Find where the given text appears and provide that cell's center as [X, Y] coordinate. 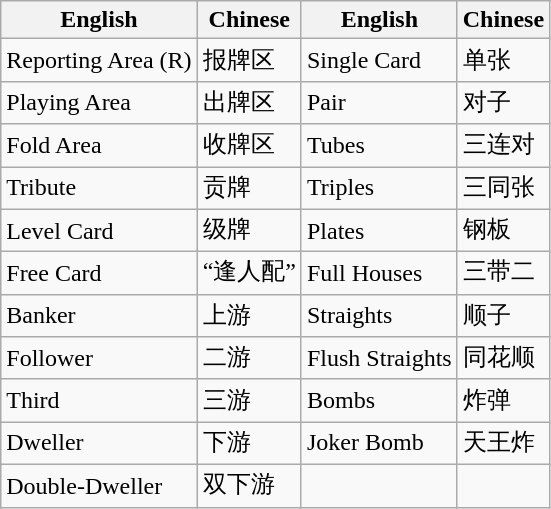
Follower [99, 358]
报牌区 [249, 60]
Banker [99, 316]
Straights [379, 316]
Free Card [99, 274]
Tribute [99, 188]
贡牌 [249, 188]
同花顺 [503, 358]
钢板 [503, 230]
Full Houses [379, 274]
Joker Bomb [379, 444]
Plates [379, 230]
级牌 [249, 230]
下游 [249, 444]
Playing Area [99, 102]
对子 [503, 102]
三同张 [503, 188]
Double-Dweller [99, 486]
单张 [503, 60]
天王炸 [503, 444]
“逢人配” [249, 274]
炸弹 [503, 400]
三连对 [503, 146]
三游 [249, 400]
Reporting Area (R) [99, 60]
顺子 [503, 316]
Tubes [379, 146]
收牌区 [249, 146]
Flush Straights [379, 358]
Fold Area [99, 146]
Single Card [379, 60]
Pair [379, 102]
双下游 [249, 486]
Level Card [99, 230]
Dweller [99, 444]
Bombs [379, 400]
二游 [249, 358]
上游 [249, 316]
Triples [379, 188]
出牌区 [249, 102]
三带二 [503, 274]
Third [99, 400]
